Search for the cell housing the specified text and yield its (x, y) center coordinate. 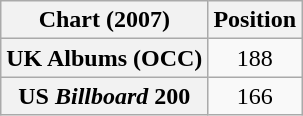
166 (255, 96)
US Billboard 200 (104, 96)
188 (255, 58)
Chart (2007) (104, 20)
Position (255, 20)
UK Albums (OCC) (104, 58)
